Extract the (X, Y) coordinate from the center of the cell holding the provided text.  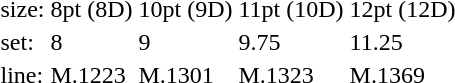
9 (186, 42)
8 (92, 42)
9.75 (291, 42)
